From the cell containing the given text, extract its center point as [x, y] coordinate. 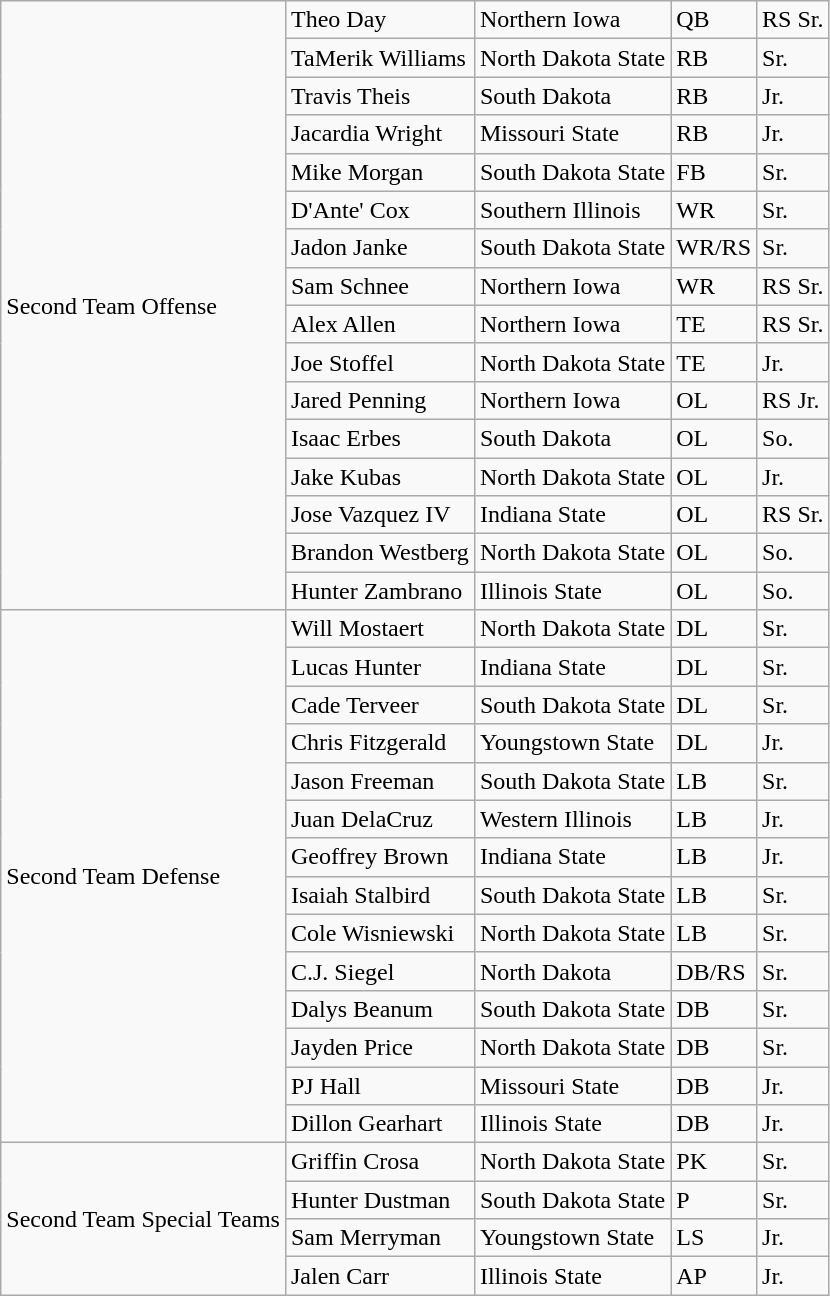
Travis Theis [380, 96]
P [714, 1200]
AP [714, 1276]
Dalys Beanum [380, 1009]
Second Team Offense [144, 306]
Cade Terveer [380, 705]
Dillon Gearhart [380, 1124]
Griffin Crosa [380, 1162]
Mike Morgan [380, 172]
Chris Fitzgerald [380, 743]
Isaiah Stalbird [380, 895]
Alex Allen [380, 324]
C.J. Siegel [380, 971]
Jason Freeman [380, 781]
PK [714, 1162]
Second Team Defense [144, 876]
TaMerik Williams [380, 58]
LS [714, 1238]
North Dakota [572, 971]
Lucas Hunter [380, 667]
Brandon Westberg [380, 553]
Joe Stoffel [380, 362]
Will Mostaert [380, 629]
DB/RS [714, 971]
Jacardia Wright [380, 134]
Isaac Erbes [380, 438]
D'Ante' Cox [380, 210]
QB [714, 20]
Jared Penning [380, 400]
Jayden Price [380, 1047]
Hunter Zambrano [380, 591]
Southern Illinois [572, 210]
Jalen Carr [380, 1276]
Theo Day [380, 20]
Juan DelaCruz [380, 819]
RS Jr. [793, 400]
Hunter Dustman [380, 1200]
FB [714, 172]
Jadon Janke [380, 248]
Sam Merryman [380, 1238]
WR/RS [714, 248]
Jake Kubas [380, 477]
Second Team Special Teams [144, 1219]
Jose Vazquez IV [380, 515]
Cole Wisniewski [380, 933]
Geoffrey Brown [380, 857]
PJ Hall [380, 1085]
Western Illinois [572, 819]
Sam Schnee [380, 286]
